Scan for the cell matching the given text and deliver its [x, y] coordinate at center. 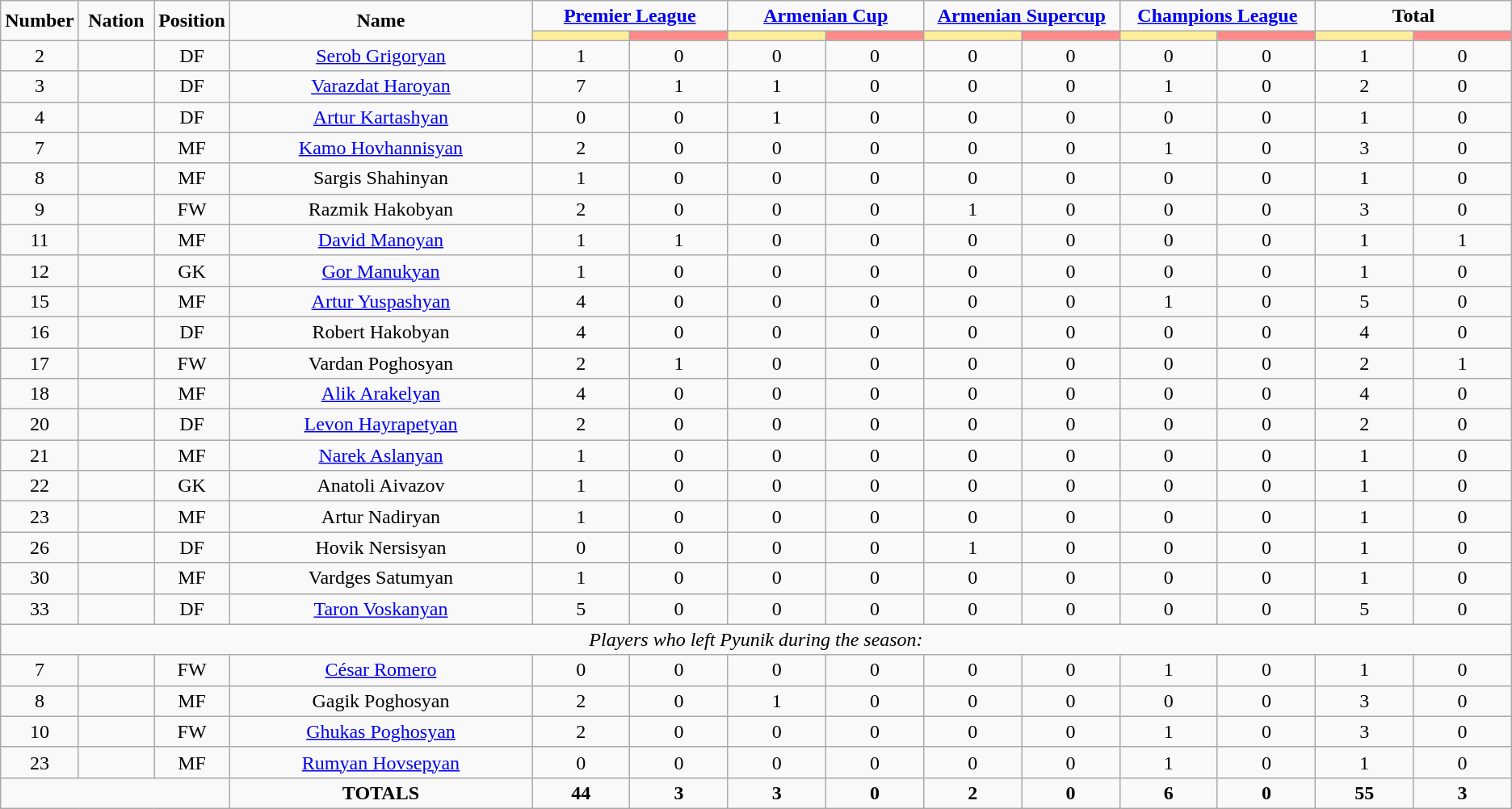
12 [40, 270]
Armenian Cup [825, 16]
Ghukas Poghosyan [380, 731]
Artur Nadiryan [380, 517]
17 [40, 363]
Razmik Hakobyan [380, 209]
Varazdat Haroyan [380, 86]
Vardan Poghosyan [380, 363]
César Romero [380, 670]
20 [40, 425]
Gor Manukyan [380, 270]
Rumyan Hovsepyan [380, 762]
Vardges Satumyan [380, 578]
Robert Hakobyan [380, 332]
Number [40, 21]
Kamo Hovhannisyan [380, 148]
44 [580, 793]
Serob Grigoryan [380, 56]
Narek Aslanyan [380, 455]
10 [40, 731]
Artur Kartashyan [380, 117]
16 [40, 332]
33 [40, 609]
9 [40, 209]
Hovik Nersisyan [380, 547]
26 [40, 547]
Gagik Poghosyan [380, 701]
30 [40, 578]
6 [1168, 793]
Armenian Supercup [1023, 16]
18 [40, 394]
Name [380, 21]
Anatoli Aivazov [380, 486]
Nation [116, 21]
Total [1413, 16]
Position [192, 21]
21 [40, 455]
Alik Arakelyan [380, 394]
Levon Hayrapetyan [380, 425]
55 [1365, 793]
15 [40, 301]
TOTALS [380, 793]
Champions League [1218, 16]
Players who left Pyunik during the season: [756, 639]
22 [40, 486]
David Manoyan [380, 240]
11 [40, 240]
Artur Yuspashyan [380, 301]
Sargis Shahinyan [380, 178]
Taron Voskanyan [380, 609]
Premier League [630, 16]
